Pinpoint the cell where the given text exists, returning its (x, y) midpoint coordinate. 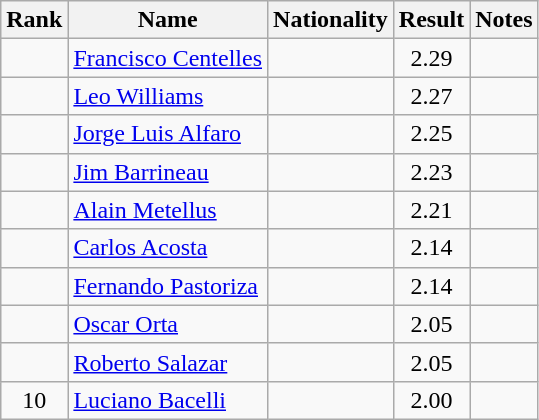
2.25 (431, 134)
2.23 (431, 172)
Result (431, 20)
Notes (504, 20)
Jim Barrineau (168, 172)
Rank (34, 20)
Jorge Luis Alfaro (168, 134)
Name (168, 20)
Fernando Pastoriza (168, 286)
Carlos Acosta (168, 248)
Leo Williams (168, 96)
Alain Metellus (168, 210)
Nationality (331, 20)
2.27 (431, 96)
Francisco Centelles (168, 58)
Roberto Salazar (168, 362)
2.21 (431, 210)
Luciano Bacelli (168, 400)
2.00 (431, 400)
10 (34, 400)
Oscar Orta (168, 324)
2.29 (431, 58)
